Return the [X, Y] coordinate for the center point of the cell that contains the specified text.  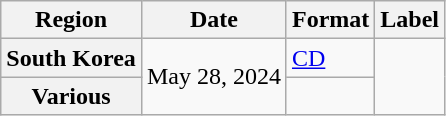
Various [72, 96]
Date [214, 20]
Label [410, 20]
Region [72, 20]
May 28, 2024 [214, 77]
Format [330, 20]
South Korea [72, 58]
CD [330, 58]
